Extract the (X, Y) coordinate from the center of the cell holding the provided text.  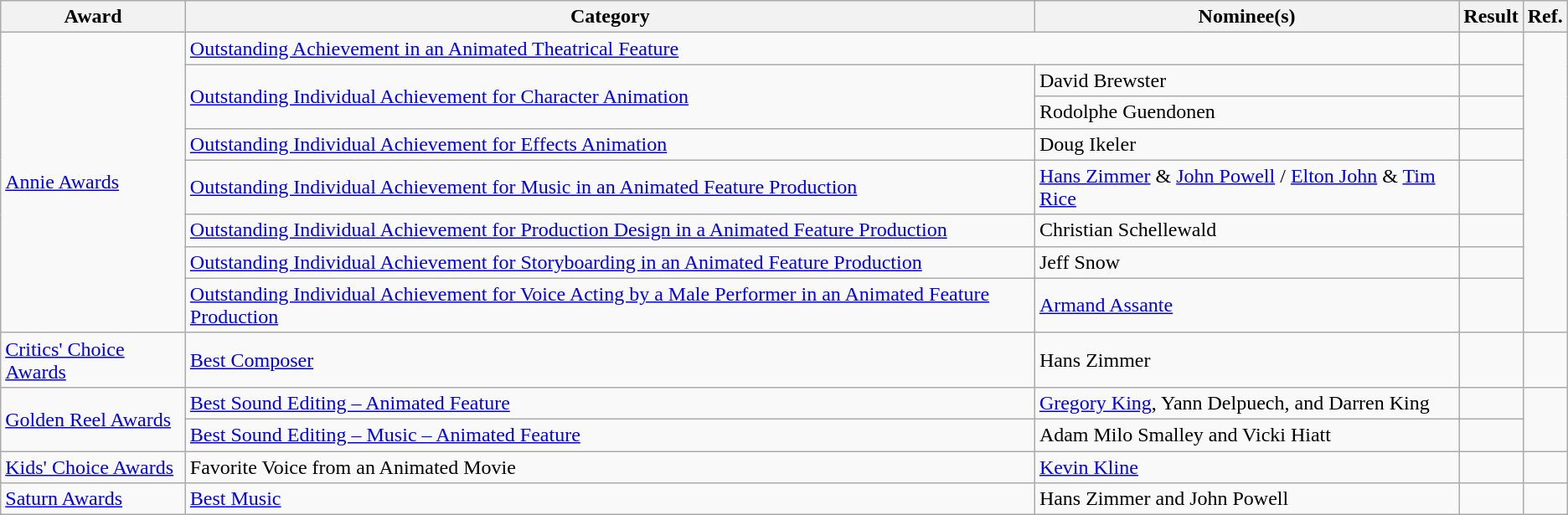
Kids' Choice Awards (94, 466)
Christian Schellewald (1246, 230)
Annie Awards (94, 183)
Gregory King, Yann Delpuech, and Darren King (1246, 403)
Nominee(s) (1246, 17)
Best Sound Editing – Animated Feature (610, 403)
Best Music (610, 499)
Outstanding Individual Achievement for Character Animation (610, 96)
Doug Ikeler (1246, 144)
Rodolphe Guendonen (1246, 112)
Outstanding Individual Achievement for Production Design in a Animated Feature Production (610, 230)
Saturn Awards (94, 499)
Jeff Snow (1246, 262)
Hans Zimmer & John Powell / Elton John & Tim Rice (1246, 188)
Category (610, 17)
Best Sound Editing – Music – Animated Feature (610, 435)
Golden Reel Awards (94, 419)
Critics' Choice Awards (94, 360)
Award (94, 17)
Hans Zimmer (1246, 360)
Ref. (1545, 17)
Hans Zimmer and John Powell (1246, 499)
Favorite Voice from an Animated Movie (610, 466)
David Brewster (1246, 80)
Outstanding Achievement in an Animated Theatrical Feature (822, 49)
Kevin Kline (1246, 466)
Result (1491, 17)
Best Composer (610, 360)
Armand Assante (1246, 305)
Adam Milo Smalley and Vicki Hiatt (1246, 435)
Outstanding Individual Achievement for Voice Acting by a Male Performer in an Animated Feature Production (610, 305)
Outstanding Individual Achievement for Effects Animation (610, 144)
Outstanding Individual Achievement for Storyboarding in an Animated Feature Production (610, 262)
Outstanding Individual Achievement for Music in an Animated Feature Production (610, 188)
